Search for the cell housing the specified text and yield its [x, y] center coordinate. 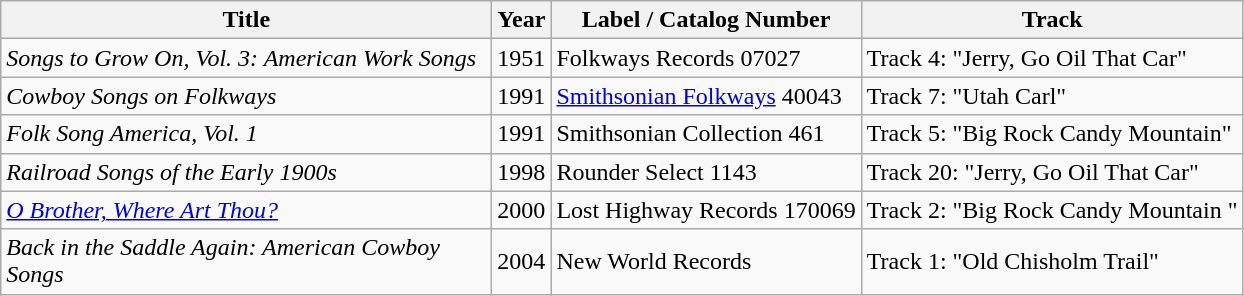
Songs to Grow On, Vol. 3: American Work Songs [246, 58]
Track [1052, 20]
Folk Song America, Vol. 1 [246, 134]
Back in the Saddle Again: American Cowboy Songs [246, 262]
New World Records [706, 262]
Track 5: "Big Rock Candy Mountain" [1052, 134]
Smithsonian Folkways 40043 [706, 96]
Track 20: "Jerry, Go Oil That Car" [1052, 172]
2004 [522, 262]
Track 1: "Old Chisholm Trail" [1052, 262]
O Brother, Where Art Thou? [246, 210]
Lost Highway Records 170069 [706, 210]
Smithsonian Collection 461 [706, 134]
Label / Catalog Number [706, 20]
Track 7: "Utah Carl" [1052, 96]
1951 [522, 58]
Track 4: "Jerry, Go Oil That Car" [1052, 58]
Year [522, 20]
Folkways Records 07027 [706, 58]
2000 [522, 210]
Track 2: "Big Rock Candy Mountain " [1052, 210]
Rounder Select 1143 [706, 172]
Railroad Songs of the Early 1900s [246, 172]
Cowboy Songs on Folkways [246, 96]
1998 [522, 172]
Title [246, 20]
